For the text-containing cell, return its midpoint in (X, Y) coordinate format. 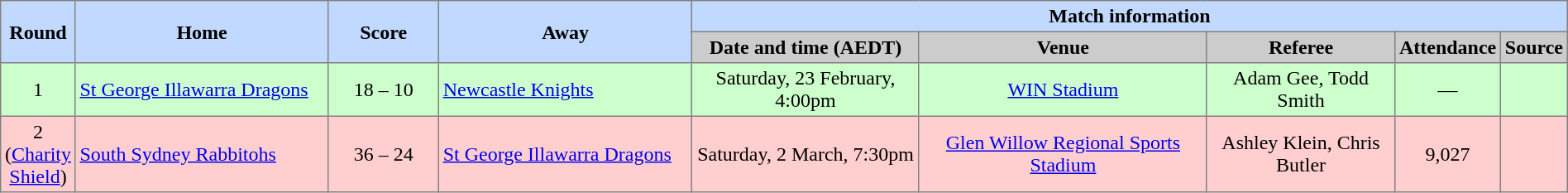
1 (38, 89)
Home (202, 31)
Score (384, 31)
Referee (1300, 47)
— (1448, 89)
Date and time (AEDT) (806, 47)
South Sydney Rabbitohs (202, 154)
Match information (1130, 17)
Saturday, 23 February, 4:00pm (806, 89)
2(Charity Shield) (38, 154)
WIN Stadium (1063, 89)
Saturday, 2 March, 7:30pm (806, 154)
Round (38, 31)
36 – 24 (384, 154)
Newcastle Knights (565, 89)
Away (565, 31)
Attendance (1448, 47)
Adam Gee, Todd Smith (1300, 89)
18 – 10 (384, 89)
Glen Willow Regional Sports Stadium (1063, 154)
Ashley Klein, Chris Butler (1300, 154)
Venue (1063, 47)
Source (1535, 47)
9,027 (1448, 154)
